Determine the [x, y] coordinate at the center of the cell enclosing the given text.  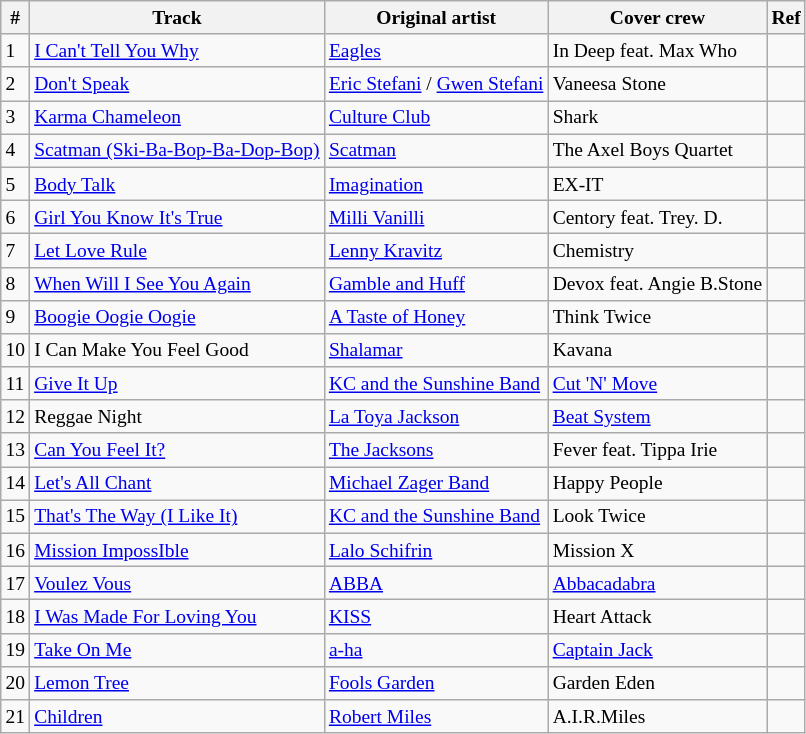
9 [16, 316]
Mission ImpossIble [178, 550]
Look Twice [658, 516]
Girl You Know It's True [178, 216]
Eric Stefani / Gwen Stefani [436, 84]
Happy People [658, 484]
Ref [786, 18]
Fools Garden [436, 682]
In Deep feat. Max Who [658, 50]
14 [16, 484]
The Jacksons [436, 450]
I Can't Tell You Why [178, 50]
4 [16, 150]
Eagles [436, 50]
Garden Eden [658, 682]
The Axel Boys Quartet [658, 150]
a-ha [436, 650]
Chemistry [658, 250]
15 [16, 516]
Scatman (Ski-Ba-Bop-Ba-Dop-Bop) [178, 150]
5 [16, 184]
Can You Feel It? [178, 450]
Shark [658, 118]
Devox feat. Angie B.Stone [658, 284]
Let's All Chant [178, 484]
Boogie Oogie Oogie [178, 316]
I Can Make You Feel Good [178, 350]
20 [16, 682]
EX-IT [658, 184]
2 [16, 84]
KISS [436, 616]
Scatman [436, 150]
10 [16, 350]
Voulez Vous [178, 584]
8 [16, 284]
Give It Up [178, 384]
Lenny Kravitz [436, 250]
Robert Miles [436, 716]
1 [16, 50]
3 [16, 118]
Reggae Night [178, 416]
Take On Me [178, 650]
11 [16, 384]
Milli Vanilli [436, 216]
6 [16, 216]
Karma Chameleon [178, 118]
Gamble and Huff [436, 284]
Body Talk [178, 184]
21 [16, 716]
7 [16, 250]
Fever feat. Tippa Irie [658, 450]
Beat System [658, 416]
A Taste of Honey [436, 316]
Captain Jack [658, 650]
Mission X [658, 550]
Cut 'N' Move [658, 384]
Culture Club [436, 118]
Think Twice [658, 316]
Lalo Schifrin [436, 550]
Children [178, 716]
19 [16, 650]
Michael Zager Band [436, 484]
Abbacadabra [658, 584]
ABBA [436, 584]
12 [16, 416]
Kavana [658, 350]
13 [16, 450]
Don't Speak [178, 84]
I Was Made For Loving You [178, 616]
# [16, 18]
Cover crew [658, 18]
Vaneesa Stone [658, 84]
That's The Way (I Like It) [178, 516]
Let Love Rule [178, 250]
Lemon Tree [178, 682]
17 [16, 584]
La Toya Jackson [436, 416]
A.I.R.Miles [658, 716]
Track [178, 18]
Original artist [436, 18]
16 [16, 550]
Centory feat. Trey. D. [658, 216]
18 [16, 616]
Imagination [436, 184]
Heart Attack [658, 616]
When Will I See You Again [178, 284]
Shalamar [436, 350]
